Provide the (X, Y) coordinate of the cell's center where the given text is located.  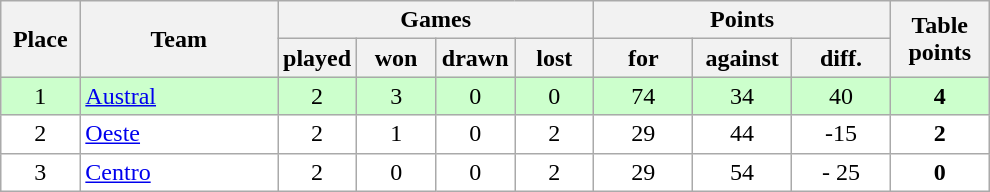
Tablepoints (940, 39)
Team (179, 39)
- 25 (842, 172)
34 (742, 96)
40 (842, 96)
-15 (842, 134)
Points (742, 20)
Oeste (179, 134)
Place (40, 39)
lost (554, 58)
Austral (179, 96)
Games (436, 20)
54 (742, 172)
against (742, 58)
won (396, 58)
4 (940, 96)
drawn (476, 58)
diff. (842, 58)
74 (644, 96)
for (644, 58)
44 (742, 134)
Centro (179, 172)
played (318, 58)
